Scan for the cell matching the given text and deliver its (X, Y) coordinate at center. 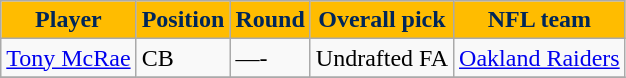
CB (183, 58)
NFL team (540, 20)
—- (270, 58)
Overall pick (382, 20)
Player (68, 20)
Tony McRae (68, 58)
Round (270, 20)
Undrafted FA (382, 58)
Oakland Raiders (540, 58)
Position (183, 20)
